Return the [X, Y] coordinate for the center point of the cell that contains the specified text.  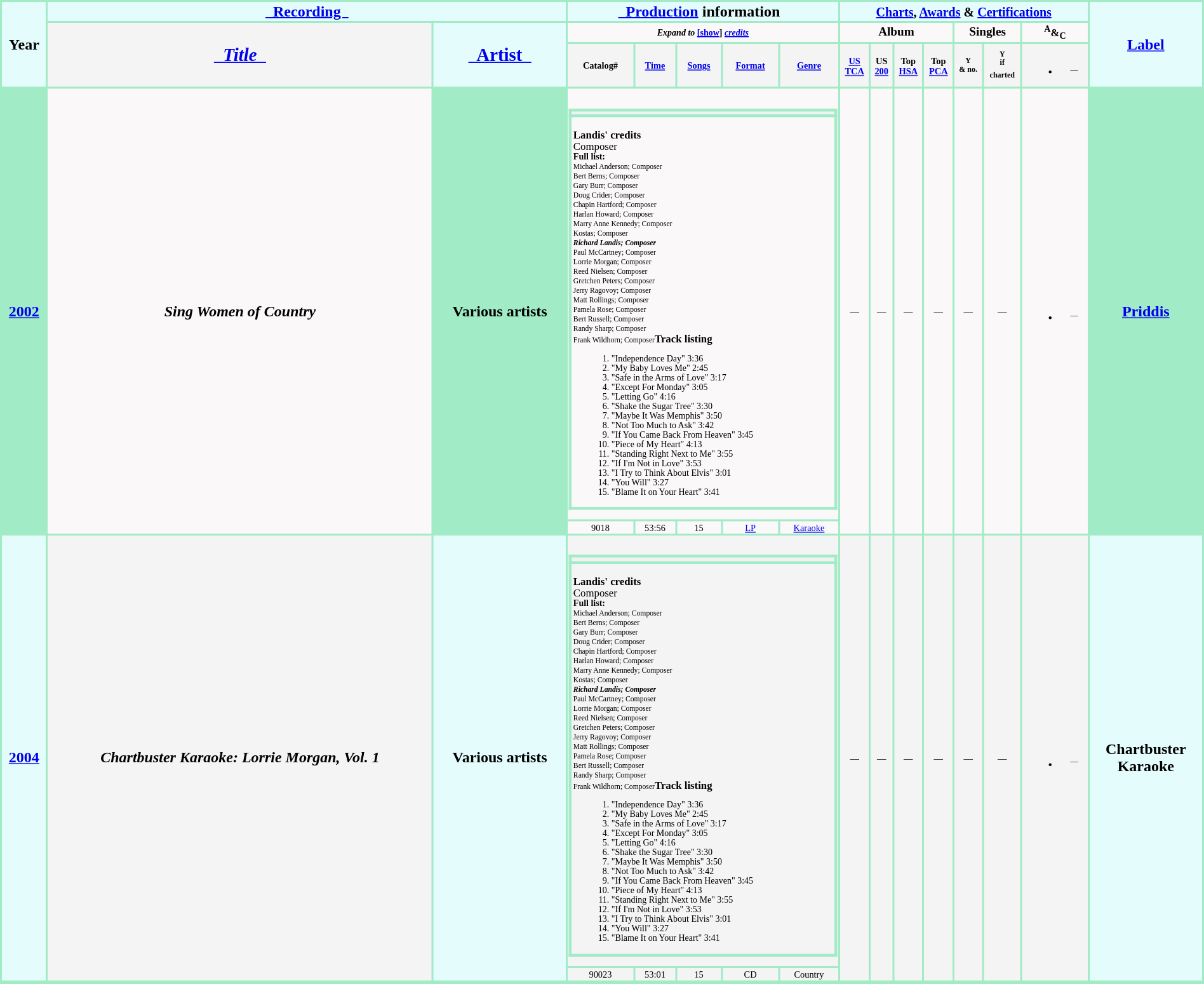
Sing Women of Country [240, 311]
Country [809, 974]
Priddis [1146, 311]
Expand to [show] credits [703, 32]
Singles [987, 32]
Album [897, 32]
Karaoke [809, 528]
Artist [500, 55]
US200 [881, 65]
Label [1146, 44]
Yifcharted [1002, 65]
Recording [307, 11]
2002 [24, 311]
Year [24, 44]
Songs [699, 65]
Title [240, 55]
Genre [809, 65]
ChartbusterKaraoke [1146, 758]
A&C [1055, 32]
Production information [703, 11]
USTCA [855, 65]
Chartbuster Karaoke: Lorrie Morgan, Vol. 1 [240, 758]
Format [751, 65]
CD [751, 974]
Catalog# [601, 65]
TopPCA [939, 65]
53:01 [655, 974]
90023 [601, 974]
Charts, Awards & Certifications [964, 11]
Time [655, 65]
9018 [601, 528]
TopHSA [908, 65]
53:56 [655, 528]
Y& no. [968, 65]
2004 [24, 758]
LP [751, 528]
